Provide the (X, Y) coordinate of the cell's center where the given text is located.  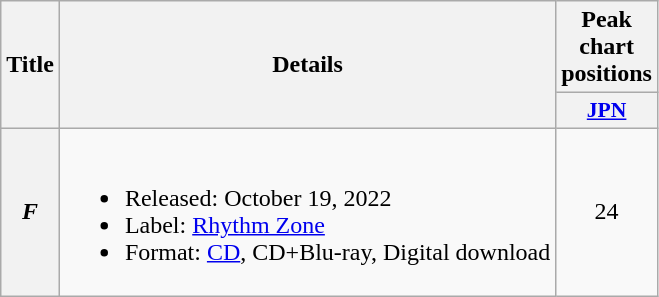
Released: October 19, 2022Label: Rhythm ZoneFormat: CD, CD+Blu-ray, Digital download (307, 212)
F (30, 212)
Peak chart positions (607, 47)
24 (607, 212)
Title (30, 65)
JPN (607, 111)
Details (307, 65)
